Extract the (x, y) coordinate from the center of the cell holding the provided text.  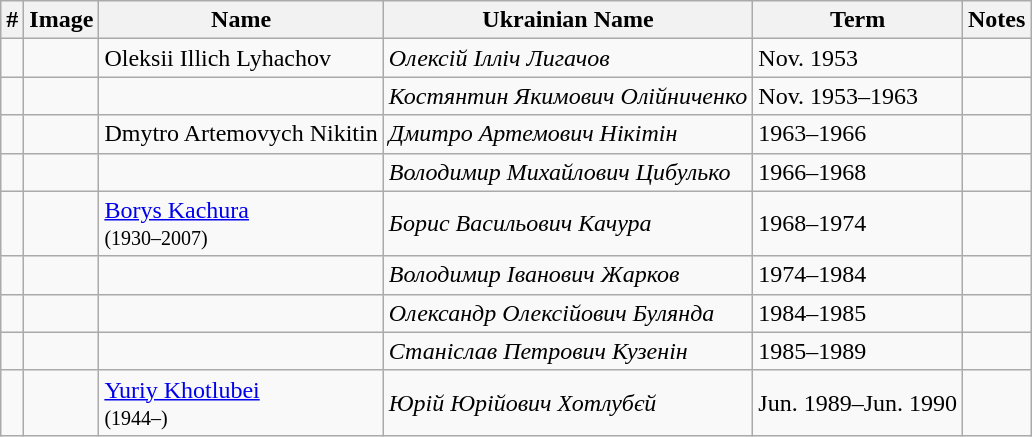
Костянтин Якимович Олійниченко (568, 96)
Notes (997, 20)
1966–1968 (858, 172)
Дмитро Артемович Нікітін (568, 134)
Олексій Ілліч Лигачов (568, 58)
Jun. 1989–Jun. 1990 (858, 402)
Ukrainian Name (568, 20)
Юрій Юрійович Хотлубєй (568, 402)
Володимир Іванович Жарков (568, 275)
1984–1985 (858, 313)
Nov. 1953 (858, 58)
Nov. 1953–1963 (858, 96)
Володимир Михайлович Цибулько (568, 172)
1968–1974 (858, 224)
Borys Kachura(1930–2007) (241, 224)
Олександр Олексійович Булянда (568, 313)
1974–1984 (858, 275)
Term (858, 20)
Name (241, 20)
Yuriy Khotlubei(1944–) (241, 402)
Image (62, 20)
1963–1966 (858, 134)
Oleksii Illich Lyhachov (241, 58)
Dmytro Artemovych Nikitin (241, 134)
# (12, 20)
Борис Васильович Качура (568, 224)
1985–1989 (858, 351)
Станіслав Петрович Кузенін (568, 351)
